Scan for the cell matching the given text and deliver its (X, Y) coordinate at center. 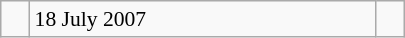
18 July 2007 (203, 19)
